Scan for the cell matching the given text and deliver its [X, Y] coordinate at center. 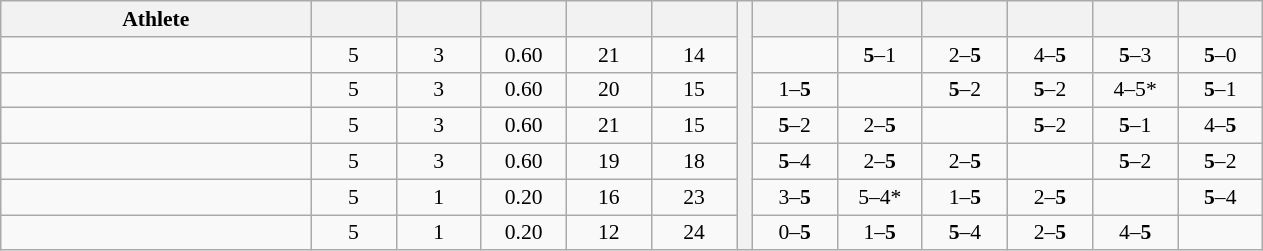
18 [694, 162]
23 [694, 197]
14 [694, 55]
20 [608, 90]
5–4* [880, 197]
24 [694, 233]
5–3 [1136, 55]
Athlete [156, 19]
12 [608, 233]
19 [608, 162]
5–0 [1220, 55]
0–5 [794, 233]
3–5 [794, 197]
4–5* [1136, 90]
16 [608, 197]
